Locate the cell with the specified text and output its (x, y) center coordinate. 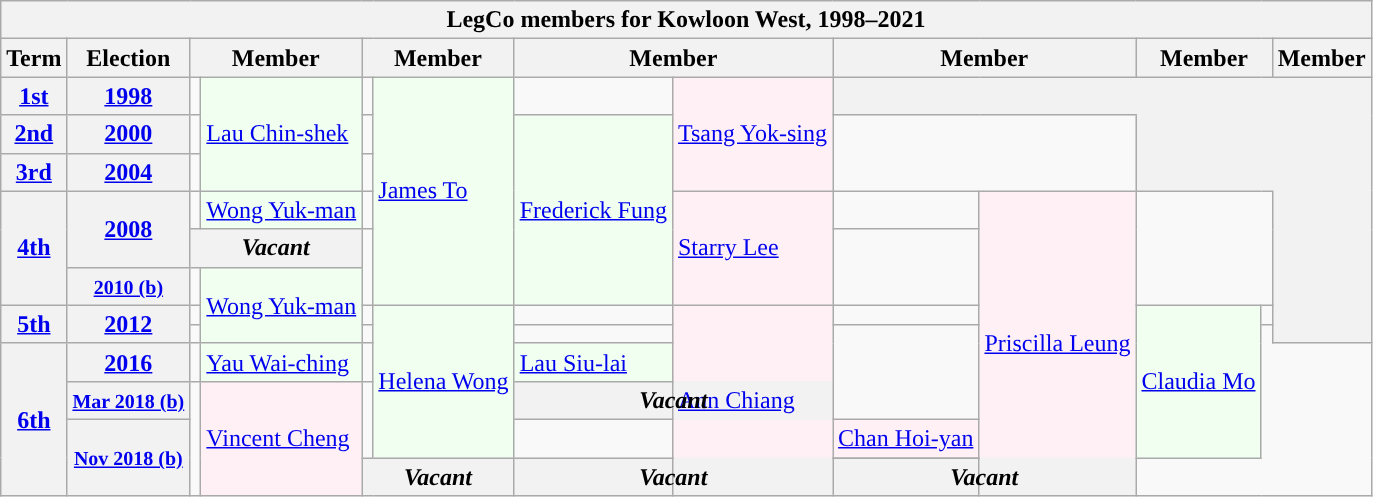
LegCo members for Kowloon West, 1998–2021 (686, 20)
Tsang Yok-sing (752, 134)
Frederick Fung (593, 210)
2012 (128, 324)
Nov 2018 (b) (128, 457)
Mar 2018 (b) (128, 400)
Priscilla Leung (1058, 343)
Election (128, 58)
Yau Wai-ching (282, 362)
4th (34, 248)
Helena Wong (444, 381)
Lau Siu-lai (593, 362)
Starry Lee (752, 248)
2010 (b) (128, 286)
Vincent Cheng (282, 438)
6th (34, 419)
5th (34, 324)
Term (34, 58)
Ann Chiang (752, 400)
2016 (128, 362)
2000 (128, 134)
Lau Chin-shek (282, 134)
James To (444, 191)
1st (34, 96)
2008 (128, 229)
3rd (34, 172)
Chan Hoi-yan (906, 438)
2nd (34, 134)
Claudia Mo (1198, 381)
2004 (128, 172)
1998 (128, 96)
